Determine the [x, y] coordinate at the center of the cell enclosing the given text.  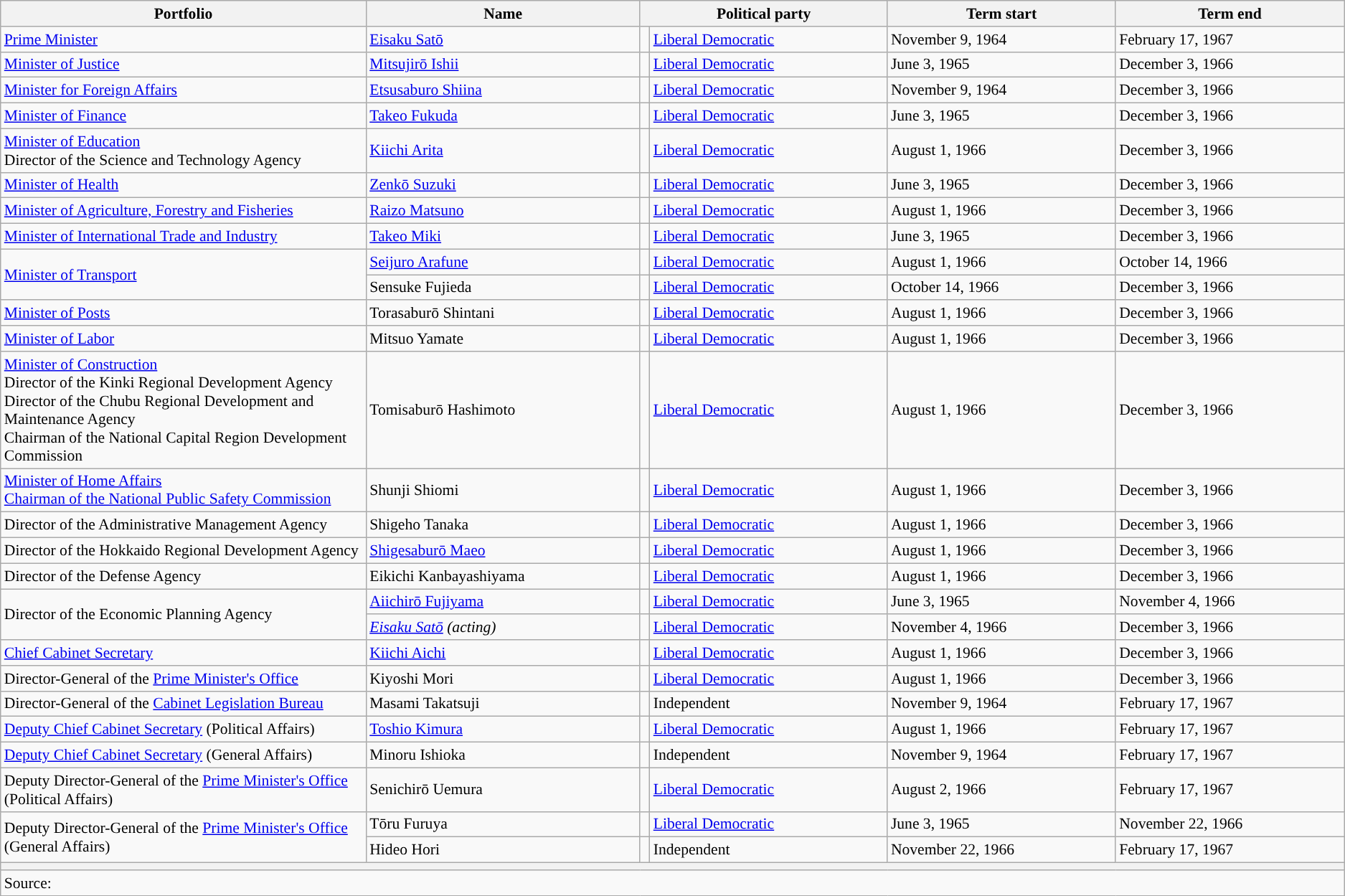
Aiichirō Fujiyama [503, 602]
Zenkō Suzuki [503, 185]
Deputy Chief Cabinet Secretary (General Affairs) [184, 755]
August 2, 1966 [1001, 789]
Takeo Miki [503, 237]
Eisaku Satō (acting) [503, 628]
Kiyoshi Mori [503, 679]
Chief Cabinet Secretary [184, 653]
Seijuro Arafune [503, 262]
Director of the Administrative Management Agency [184, 525]
Shigesaburō Maeo [503, 551]
Minister of Justice [184, 65]
Minister of Labor [184, 339]
Deputy Chief Cabinet Secretary (Political Affairs) [184, 730]
Toshio Kimura [503, 730]
Term end [1230, 14]
Minister of EducationDirector of the Science and Technology Agency [184, 151]
Shunji Shiomi [503, 491]
Torasaburō Shintani [503, 313]
Minister of Transport [184, 274]
Minister of Health [184, 185]
Minister of Agriculture, Forestry and Fisheries [184, 211]
Director of the Hokkaido Regional Development Agency [184, 551]
Tomisaburō Hashimoto [503, 410]
Political party [763, 14]
Deputy Director-General of the Prime Minister's Office (General Affairs) [184, 836]
Director of the Economic Planning Agency [184, 614]
Portfolio [184, 14]
Minister of Posts [184, 313]
Takeo Fukuda [503, 116]
Prime Minister [184, 39]
Hideo Hori [503, 850]
Minoru Ishioka [503, 755]
Tōru Furuya [503, 824]
Eisaku Satō [503, 39]
Minister of Finance [184, 116]
Etsusaburo Shiina [503, 90]
Name [503, 14]
Mitsujirō Ishii [503, 65]
Director of the Defense Agency [184, 576]
Mitsuo Yamate [503, 339]
Director-General of the Cabinet Legislation Bureau [184, 704]
Minister for Foreign Affairs [184, 90]
Shigeho Tanaka [503, 525]
Raizo Matsuno [503, 211]
Eikichi Kanbayashiyama [503, 576]
Masami Takatsuji [503, 704]
Kiichi Arita [503, 151]
Source: [673, 883]
Director-General of the Prime Minister's Office [184, 679]
Kiichi Aichi [503, 653]
Senichirō Uemura [503, 789]
Minister of Home AffairsChairman of the National Public Safety Commission [184, 491]
Deputy Director-General of the Prime Minister's Office (Political Affairs) [184, 789]
Minister of International Trade and Industry [184, 237]
Sensuke Fujieda [503, 288]
Term start [1001, 14]
